Capture the cell that displays the provided text and extract its (X, Y) central coordinate. 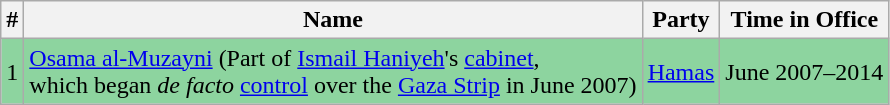
Name (333, 20)
# (12, 20)
1 (12, 72)
Time in Office (804, 20)
Osama al-Muzayni (Part of Ismail Haniyeh's cabinet, which began de facto control over the Gaza Strip in June 2007) (333, 72)
Party (681, 20)
Hamas (681, 72)
June 2007–2014 (804, 72)
